Output the [X, Y] coordinate of the center of the cell containing the given text.  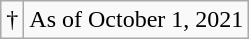
† [12, 20]
As of October 1, 2021 [136, 20]
